Find where the given text appears and provide that cell's center as [X, Y] coordinate. 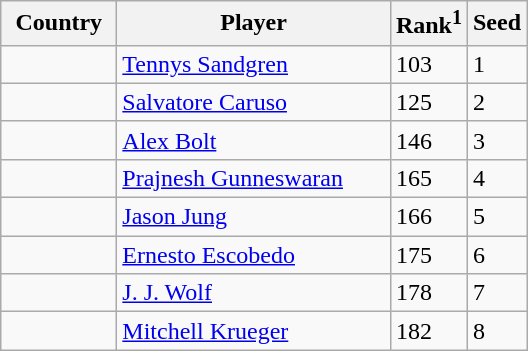
7 [496, 293]
J. J. Wolf [254, 293]
182 [428, 331]
2 [496, 102]
6 [496, 255]
1 [496, 64]
103 [428, 64]
Tennys Sandgren [254, 64]
Ernesto Escobedo [254, 255]
Salvatore Caruso [254, 102]
Prajnesh Gunneswaran [254, 178]
Alex Bolt [254, 140]
178 [428, 293]
175 [428, 255]
165 [428, 178]
Country [59, 24]
Seed [496, 24]
5 [496, 217]
Mitchell Krueger [254, 331]
4 [496, 178]
146 [428, 140]
125 [428, 102]
3 [496, 140]
8 [496, 331]
Player [254, 24]
166 [428, 217]
Jason Jung [254, 217]
Rank1 [428, 24]
